Return (x, y) of the center of cell containing provided text 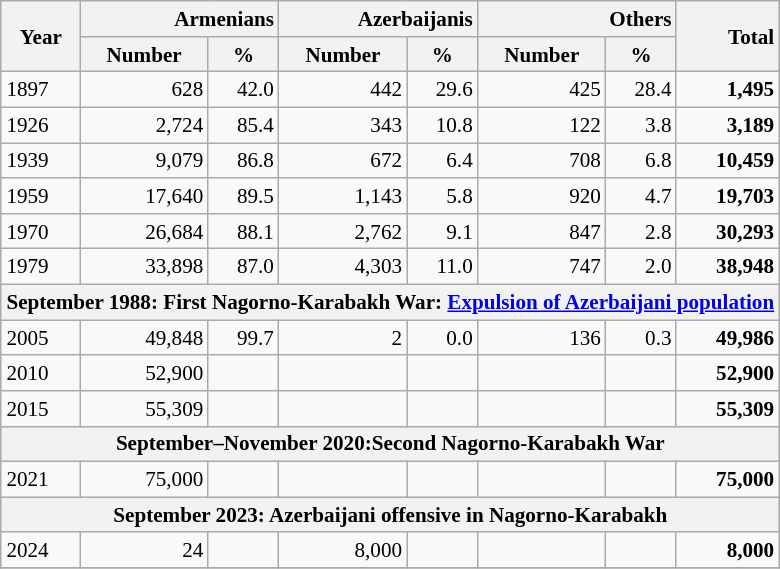
2.0 (642, 266)
2021 (40, 480)
6.4 (442, 160)
Total (728, 36)
24 (144, 550)
2.8 (642, 230)
10,459 (728, 160)
4,303 (343, 266)
3,189 (728, 124)
Armenians (180, 18)
6.8 (642, 160)
87.0 (244, 266)
1979 (40, 266)
17,640 (144, 196)
136 (542, 338)
708 (542, 160)
122 (542, 124)
September–November 2020:Second Nagorno-Karabakh War (390, 444)
2024 (40, 550)
42.0 (244, 90)
1,143 (343, 196)
29.6 (442, 90)
2 (343, 338)
88.1 (244, 230)
847 (542, 230)
2,762 (343, 230)
0.3 (642, 338)
1,495 (728, 90)
Others (578, 18)
September 1988: First Nagorno-Karabakh War: Expulsion of Azerbaijani population (390, 302)
Azerbaijanis (378, 18)
1970 (40, 230)
30,293 (728, 230)
0.0 (442, 338)
85.4 (244, 124)
9,079 (144, 160)
10.8 (442, 124)
672 (343, 160)
19,703 (728, 196)
33,898 (144, 266)
2015 (40, 408)
11.0 (442, 266)
2005 (40, 338)
49,986 (728, 338)
920 (542, 196)
1926 (40, 124)
86.8 (244, 160)
5.8 (442, 196)
425 (542, 90)
2010 (40, 372)
442 (343, 90)
1959 (40, 196)
2,724 (144, 124)
89.5 (244, 196)
747 (542, 266)
26,684 (144, 230)
99.7 (244, 338)
3.8 (642, 124)
49,848 (144, 338)
343 (343, 124)
Year (40, 36)
September 2023: Azerbaijani offensive in Nagorno-Karabakh (390, 514)
628 (144, 90)
28.4 (642, 90)
4.7 (642, 196)
9.1 (442, 230)
38,948 (728, 266)
1939 (40, 160)
1897 (40, 90)
